Output the (X, Y) coordinate of the center of the cell containing the given text.  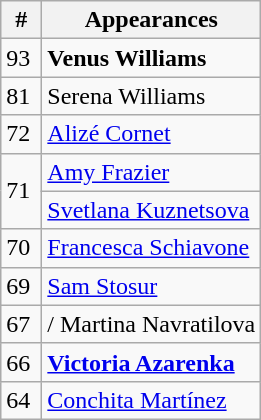
Victoria Azarenka (152, 362)
69 (22, 286)
70 (22, 248)
Svetlana Kuznetsova (152, 210)
Serena Williams (152, 96)
71 (22, 191)
/ Martina Navratilova (152, 324)
64 (22, 400)
66 (22, 362)
Venus Williams (152, 58)
93 (22, 58)
Appearances (152, 20)
Alizé Cornet (152, 134)
72 (22, 134)
67 (22, 324)
81 (22, 96)
# (22, 20)
Conchita Martínez (152, 400)
Francesca Schiavone (152, 248)
Sam Stosur (152, 286)
Amy Frazier (152, 172)
